Extract the (x, y) coordinate from the center of the cell holding the provided text.  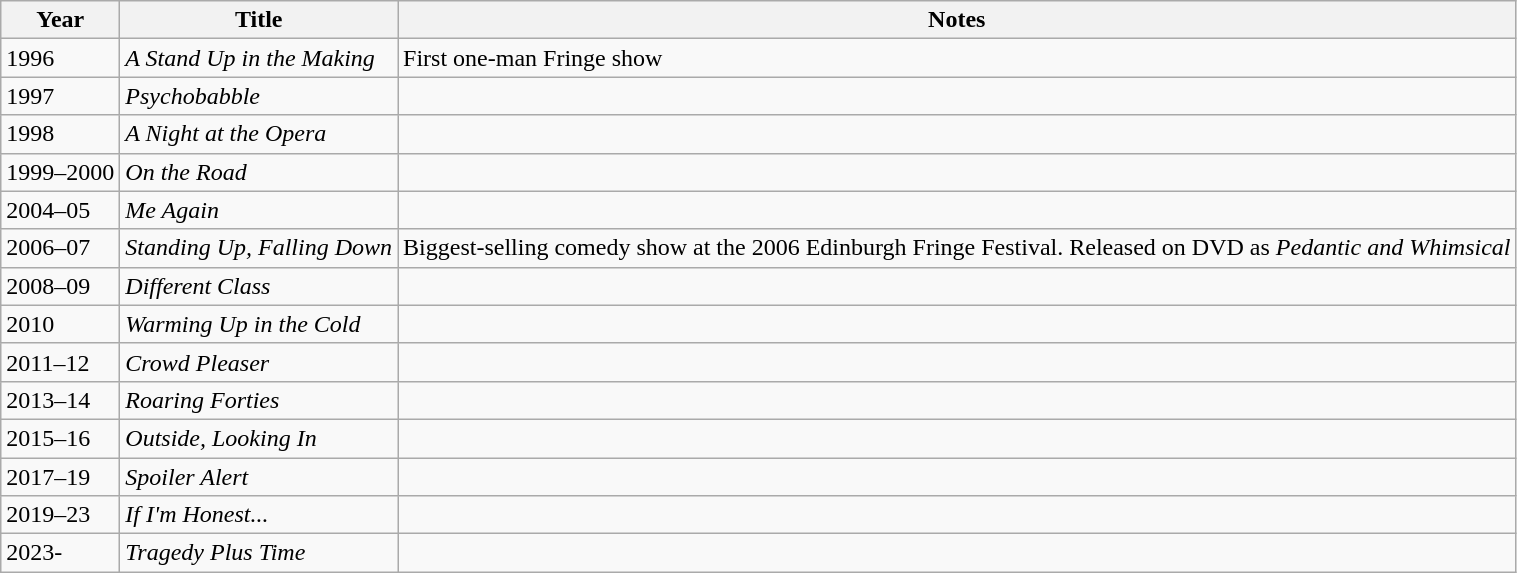
2011–12 (60, 362)
Title (259, 20)
Biggest-selling comedy show at the 2006 Edinburgh Fringe Festival. Released on DVD as Pedantic and Whimsical (957, 248)
A Stand Up in the Making (259, 58)
A Night at the Opera (259, 134)
2015–16 (60, 438)
2010 (60, 324)
Crowd Pleaser (259, 362)
2017–19 (60, 477)
2008–09 (60, 286)
2023- (60, 553)
Different Class (259, 286)
First one-man Fringe show (957, 58)
Spoiler Alert (259, 477)
1997 (60, 96)
Roaring Forties (259, 400)
Notes (957, 20)
Warming Up in the Cold (259, 324)
1999–2000 (60, 172)
Outside, Looking In (259, 438)
Year (60, 20)
2004–05 (60, 210)
On the Road (259, 172)
Psychobabble (259, 96)
2006–07 (60, 248)
2013–14 (60, 400)
2019–23 (60, 515)
Tragedy Plus Time (259, 553)
1998 (60, 134)
Me Again (259, 210)
Standing Up, Falling Down (259, 248)
1996 (60, 58)
If I'm Honest... (259, 515)
